From the cell containing the given text, extract its center point as [X, Y] coordinate. 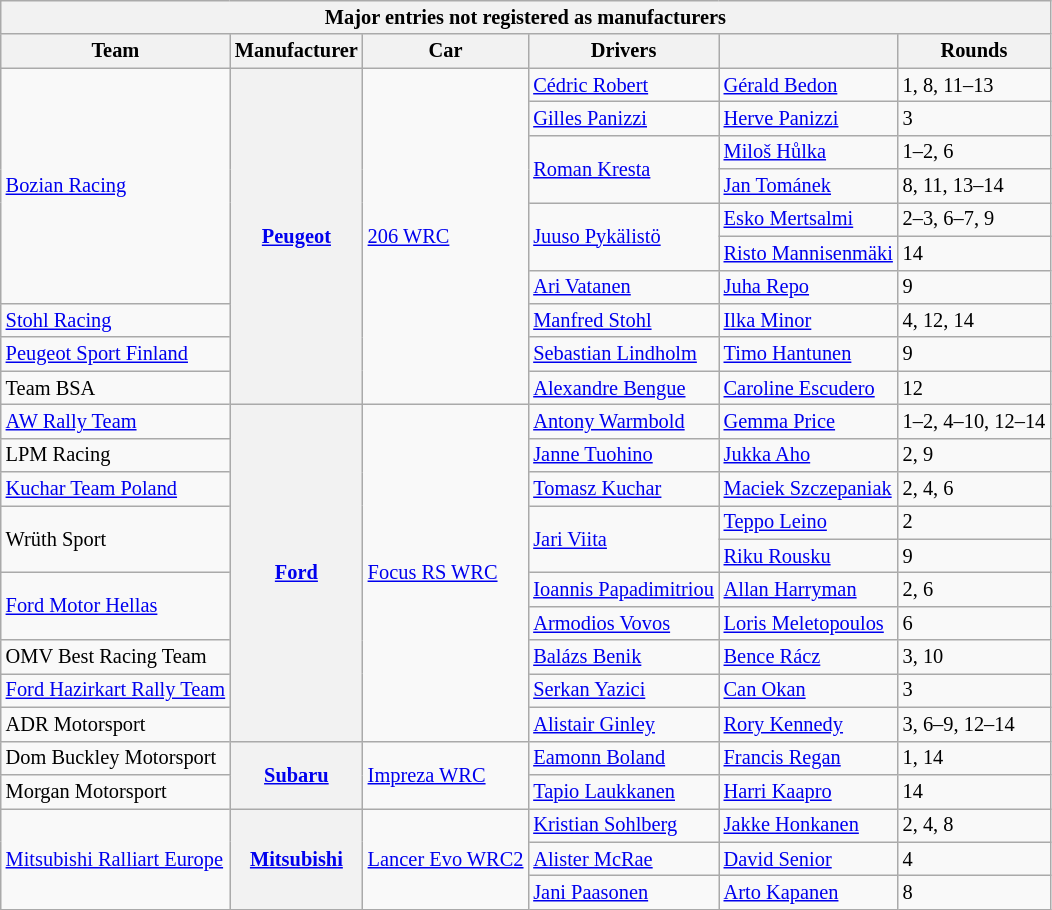
Bence Rácz [808, 657]
12 [974, 388]
Timo Hantunen [808, 354]
OMV Best Racing Team [116, 657]
Dom Buckley Motorsport [116, 758]
Wrüth Sport [116, 538]
Subaru [296, 774]
Impreza WRC [446, 774]
Major entries not registered as manufacturers [526, 17]
Harri Kaapro [808, 791]
Jani Paasonen [623, 892]
Allan Harryman [808, 589]
Jari Viita [623, 538]
Balázs Benik [623, 657]
Peugeot Sport Finland [116, 354]
LPM Racing [116, 455]
Roman Kresta [623, 168]
4, 12, 14 [974, 320]
Can Okan [808, 690]
Tapio Laukkanen [623, 791]
Mitsubishi Ralliart Europe [116, 858]
Kristian Sohlberg [623, 825]
3, 10 [974, 657]
2–3, 6–7, 9 [974, 219]
Car [446, 51]
Mitsubishi [296, 858]
Antony Warmbold [623, 421]
Gemma Price [808, 421]
Rory Kennedy [808, 724]
Juuso Pykälistö [623, 236]
David Senior [808, 859]
Loris Meletopoulos [808, 623]
2, 4, 8 [974, 825]
Sebastian Lindholm [623, 354]
Drivers [623, 51]
Stohl Racing [116, 320]
ADR Motorsport [116, 724]
Focus RS WRC [446, 572]
2, 6 [974, 589]
Peugeot [296, 236]
Alistair Ginley [623, 724]
Team [116, 51]
Herve Panizzi [808, 118]
Ari Vatanen [623, 287]
Teppo Leino [808, 522]
Ford Hazirkart Rally Team [116, 690]
3, 6–9, 12–14 [974, 724]
Morgan Motorsport [116, 791]
Bozian Racing [116, 186]
Ioannis Papadimitriou [623, 589]
Ilka Minor [808, 320]
Jan Tománek [808, 186]
Juha Repo [808, 287]
Risto Mannisenmäki [808, 253]
Riku Rousku [808, 556]
Ford Motor Hellas [116, 606]
Arto Kapanen [808, 892]
Janne Tuohino [623, 455]
1–2, 4–10, 12–14 [974, 421]
Miloš Hůlka [808, 152]
1, 8, 11–13 [974, 85]
Alexandre Bengue [623, 388]
1–2, 6 [974, 152]
Esko Mertsalmi [808, 219]
Francis Regan [808, 758]
Lancer Evo WRC2 [446, 858]
Rounds [974, 51]
Jakke Honkanen [808, 825]
Gilles Panizzi [623, 118]
1, 14 [974, 758]
Kuchar Team Poland [116, 489]
Cédric Robert [623, 85]
Jukka Aho [808, 455]
Ford [296, 572]
Armodios Vovos [623, 623]
Manufacturer [296, 51]
Team BSA [116, 388]
Maciek Szczepaniak [808, 489]
2, 4, 6 [974, 489]
Eamonn Boland [623, 758]
Tomasz Kuchar [623, 489]
Manfred Stohl [623, 320]
Alister McRae [623, 859]
Caroline Escudero [808, 388]
8, 11, 13–14 [974, 186]
Gérald Bedon [808, 85]
206 WRC [446, 236]
8 [974, 892]
2, 9 [974, 455]
2 [974, 522]
Serkan Yazici [623, 690]
6 [974, 623]
AW Rally Team [116, 421]
4 [974, 859]
